Find where the given text appears and provide that cell's center as (x, y) coordinate. 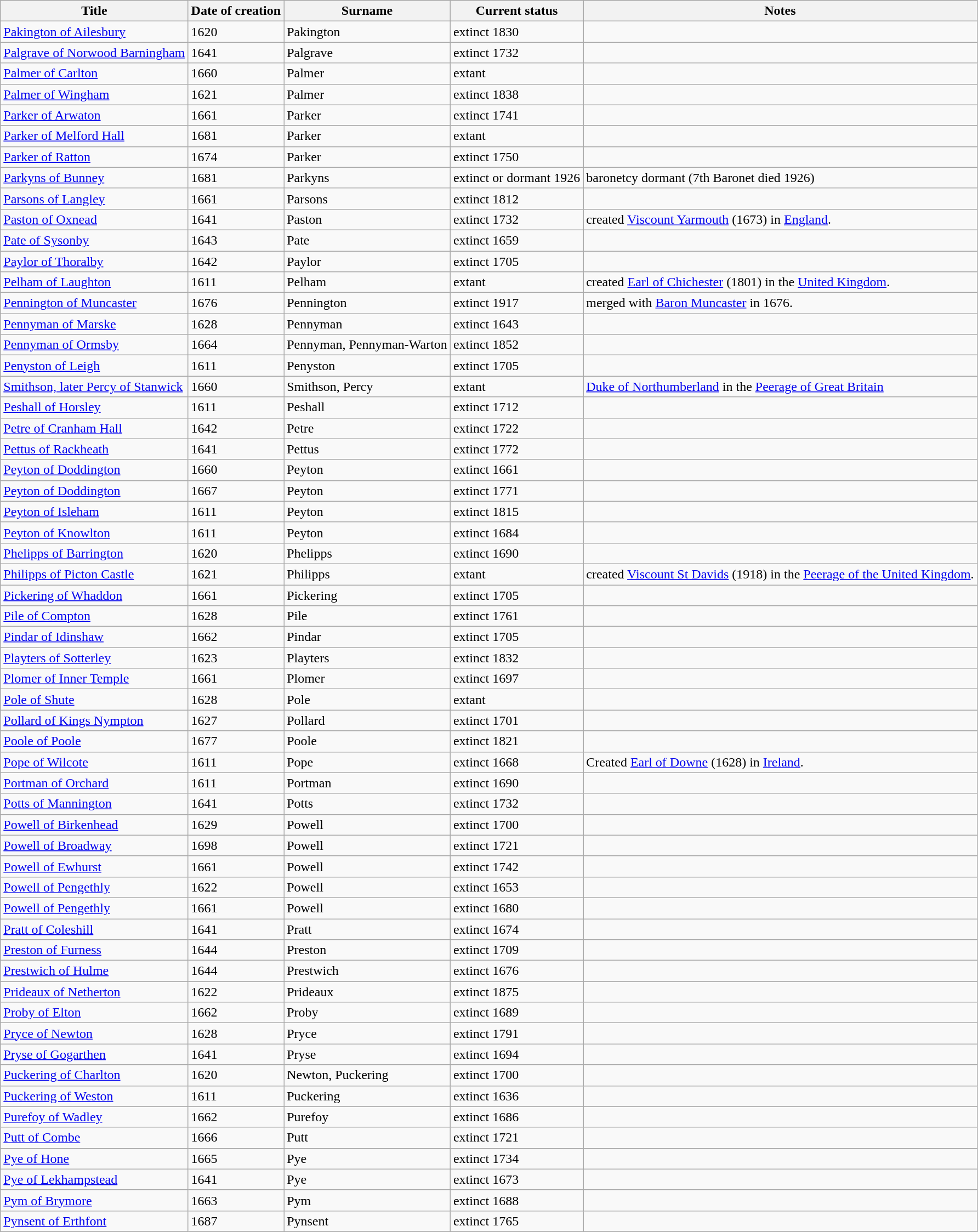
Current status (516, 11)
extinct 1636 (516, 1096)
Pym of Brymore (94, 1200)
Paylor of Thoralby (94, 262)
Pile (367, 616)
Notes (780, 11)
Prestwich of Hulme (94, 971)
Poole (367, 741)
extinct or dormant 1926 (516, 178)
Prideaux of Netherton (94, 992)
Purefoy of Wadley (94, 1117)
Pindar of Idinshaw (94, 637)
Pennington (367, 303)
extinct 1832 (516, 658)
Paston (367, 219)
Smithson, later Percy of Stanwick (94, 387)
Date of creation (236, 11)
extinct 1659 (516, 240)
Pope (367, 762)
Duke of Northumberland in the Peerage of Great Britain (780, 387)
extinct 1697 (516, 679)
Pennyman, Pennyman-Warton (367, 345)
Pryse of Gogarthen (94, 1054)
Pelham of Laughton (94, 282)
Preston of Furness (94, 950)
extinct 1689 (516, 1013)
Pindar (367, 637)
Parker of Arwaton (94, 115)
Pryce of Newton (94, 1034)
Smithson, Percy (367, 387)
Pye of Hone (94, 1159)
Pennington of Muncaster (94, 303)
1664 (236, 345)
Palmer of Wingham (94, 94)
extinct 1694 (516, 1054)
1665 (236, 1159)
extinct 1676 (516, 971)
1676 (236, 303)
extinct 1734 (516, 1159)
Pym (367, 1200)
1687 (236, 1221)
Plomer (367, 679)
extinct 1771 (516, 491)
created Viscount St Davids (1918) in the Peerage of the United Kingdom. (780, 574)
Newton, Puckering (367, 1075)
Pollard (367, 720)
Philipps of Picton Castle (94, 574)
Pole (367, 700)
extinct 1688 (516, 1200)
Pettus (367, 449)
1629 (236, 825)
extinct 1684 (516, 532)
Pile of Compton (94, 616)
Parsons (367, 198)
Purefoy (367, 1117)
1677 (236, 741)
Pratt (367, 929)
extinct 1821 (516, 741)
Surname (367, 11)
Peyton of Isleham (94, 512)
Pakington of Ailesbury (94, 32)
Putt (367, 1138)
extinct 1742 (516, 866)
extinct 1815 (516, 512)
Poole of Poole (94, 741)
Pickering of Whaddon (94, 595)
extinct 1712 (516, 407)
extinct 1917 (516, 303)
baronetcy dormant (7th Baronet died 1926) (780, 178)
Pickering (367, 595)
Penyston of Leigh (94, 366)
extinct 1761 (516, 616)
Pole of Shute (94, 700)
Portman of Orchard (94, 783)
Paston of Oxnead (94, 219)
1666 (236, 1138)
Puckering (367, 1096)
Pennyman (367, 324)
Palgrave of Norwood Barningham (94, 53)
Pryse (367, 1054)
extinct 1722 (516, 428)
extinct 1875 (516, 992)
Powell of Ewhurst (94, 866)
extinct 1838 (516, 94)
Palgrave (367, 53)
Proby (367, 1013)
Title (94, 11)
Pynsent of Erthfont (94, 1221)
Pynsent (367, 1221)
Preston (367, 950)
Puckering of Weston (94, 1096)
Parker of Ratton (94, 157)
1674 (236, 157)
extinct 1765 (516, 1221)
Peyton of Knowlton (94, 532)
extinct 1701 (516, 720)
extinct 1668 (516, 762)
1663 (236, 1200)
Pelham (367, 282)
Penyston (367, 366)
Pope of Wilcote (94, 762)
Pollard of Kings Nympton (94, 720)
1698 (236, 845)
Phelipps of Barrington (94, 553)
Paylor (367, 262)
Prideaux (367, 992)
Parker of Melford Hall (94, 136)
extinct 1812 (516, 198)
Potts (367, 804)
Playters (367, 658)
Puckering of Charlton (94, 1075)
Petre of Cranham Hall (94, 428)
Pennyman of Marske (94, 324)
Parkyns of Bunney (94, 178)
Pye of Lekhampstead (94, 1179)
Plomer of Inner Temple (94, 679)
Proby of Elton (94, 1013)
extinct 1653 (516, 887)
Potts of Mannington (94, 804)
1643 (236, 240)
extinct 1772 (516, 449)
merged with Baron Muncaster in 1676. (780, 303)
Putt of Combe (94, 1138)
extinct 1709 (516, 950)
Pettus of Rackheath (94, 449)
Parkyns (367, 178)
Portman (367, 783)
Pate (367, 240)
Prestwich (367, 971)
extinct 1674 (516, 929)
Petre (367, 428)
extinct 1741 (516, 115)
Pratt of Coleshill (94, 929)
1667 (236, 491)
extinct 1686 (516, 1117)
extinct 1830 (516, 32)
extinct 1852 (516, 345)
Created Earl of Downe (1628) in Ireland. (780, 762)
extinct 1643 (516, 324)
Powell of Birkenhead (94, 825)
Playters of Sotterley (94, 658)
Philipps (367, 574)
Pakington (367, 32)
Palmer of Carlton (94, 73)
Pate of Sysonby (94, 240)
created Viscount Yarmouth (1673) in England. (780, 219)
Parsons of Langley (94, 198)
created Earl of Chichester (1801) in the United Kingdom. (780, 282)
extinct 1791 (516, 1034)
extinct 1673 (516, 1179)
1623 (236, 658)
1627 (236, 720)
Peshall of Horsley (94, 407)
Powell of Broadway (94, 845)
extinct 1661 (516, 470)
extinct 1680 (516, 908)
Pennyman of Ormsby (94, 345)
Phelipps (367, 553)
extinct 1750 (516, 157)
Pryce (367, 1034)
Peshall (367, 407)
